Pinpoint the cell where the given text exists, returning its (x, y) midpoint coordinate. 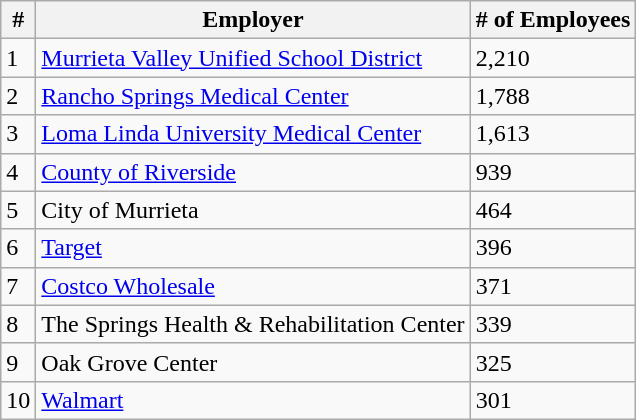
City of Murrieta (253, 210)
# of Employees (553, 20)
1 (18, 58)
# (18, 20)
371 (553, 286)
Murrieta Valley Unified School District (253, 58)
10 (18, 400)
1,788 (553, 96)
1,613 (553, 134)
Employer (253, 20)
396 (553, 248)
325 (553, 362)
2,210 (553, 58)
Costco Wholesale (253, 286)
301 (553, 400)
County of Riverside (253, 172)
Rancho Springs Medical Center (253, 96)
2 (18, 96)
6 (18, 248)
Walmart (253, 400)
8 (18, 324)
9 (18, 362)
339 (553, 324)
Target (253, 248)
4 (18, 172)
The Springs Health & Rehabilitation Center (253, 324)
Loma Linda University Medical Center (253, 134)
464 (553, 210)
939 (553, 172)
7 (18, 286)
5 (18, 210)
Oak Grove Center (253, 362)
3 (18, 134)
